From the cell containing the given text, extract its center point as (x, y) coordinate. 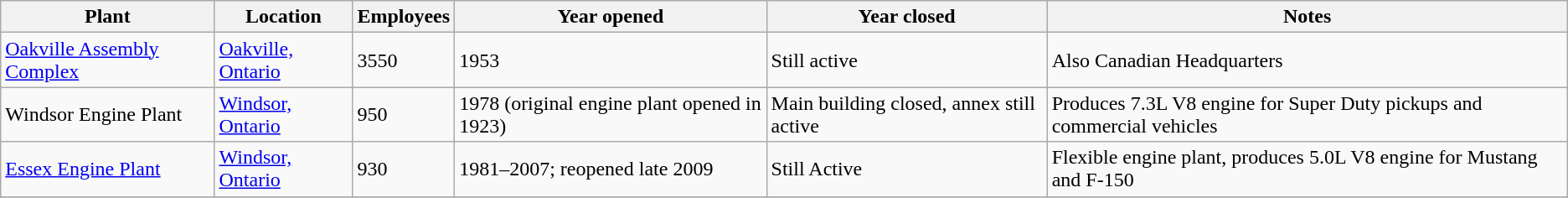
Still Active (906, 169)
Oakville Assembly Complex (107, 60)
Produces 7.3L V8 engine for Super Duty pickups and commercial vehicles (1307, 114)
Windsor Engine Plant (107, 114)
Also Canadian Headquarters (1307, 60)
Year closed (906, 17)
Location (283, 17)
Still active (906, 60)
Employees (404, 17)
Main building closed, annex still active (906, 114)
930 (404, 169)
1978 (original engine plant opened in 1923) (611, 114)
3550 (404, 60)
Plant (107, 17)
Essex Engine Plant (107, 169)
Notes (1307, 17)
950 (404, 114)
1953 (611, 60)
1981–2007; reopened late 2009 (611, 169)
Flexible engine plant, produces 5.0L V8 engine for Mustang and F-150 (1307, 169)
Oakville, Ontario (283, 60)
Year opened (611, 17)
